Detect which cell encompasses the target text, then output its (X, Y) center coordinate. 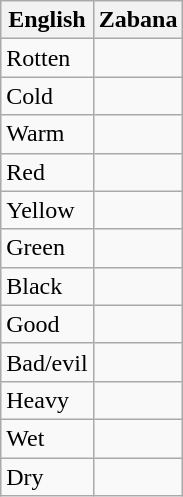
Warm (47, 134)
Zabana (138, 20)
Red (47, 172)
Bad/evil (47, 362)
Heavy (47, 400)
Rotten (47, 58)
English (47, 20)
Wet (47, 438)
Green (47, 248)
Yellow (47, 210)
Good (47, 324)
Dry (47, 477)
Black (47, 286)
Cold (47, 96)
